Provide the [x, y] coordinate of the cell's center where the given text is located.  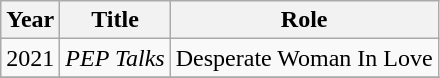
Title [115, 20]
2021 [30, 58]
Year [30, 20]
Desperate Woman In Love [304, 58]
PEP Talks [115, 58]
Role [304, 20]
